Find where the given text appears and provide that cell's center as [x, y] coordinate. 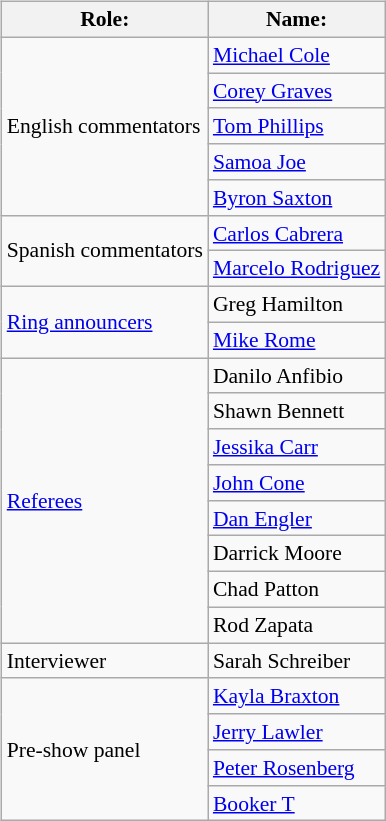
Greg Hamilton [296, 305]
Darrick Moore [296, 554]
Spanish commentators [105, 250]
Dan Engler [296, 518]
Carlos Cabrera [296, 233]
Mike Rome [296, 340]
Interviewer [105, 661]
Danilo Anfibio [296, 376]
Michael Cole [296, 55]
Sarah Schreiber [296, 661]
Kayla Braxton [296, 696]
Shawn Bennett [296, 411]
Name: [296, 20]
Marcelo Rodriguez [296, 269]
Jessika Carr [296, 447]
Tom Phillips [296, 126]
Ring announcers [105, 322]
Pre-show panel [105, 749]
Corey Graves [296, 91]
Samoa Joe [296, 162]
Chad Patton [296, 590]
English commentators [105, 126]
Booker T [296, 803]
Role: [105, 20]
Referees [105, 500]
Byron Saxton [296, 198]
Rod Zapata [296, 625]
Jerry Lawler [296, 732]
John Cone [296, 483]
Peter Rosenberg [296, 768]
